Capture the cell that displays the provided text and extract its [x, y] central coordinate. 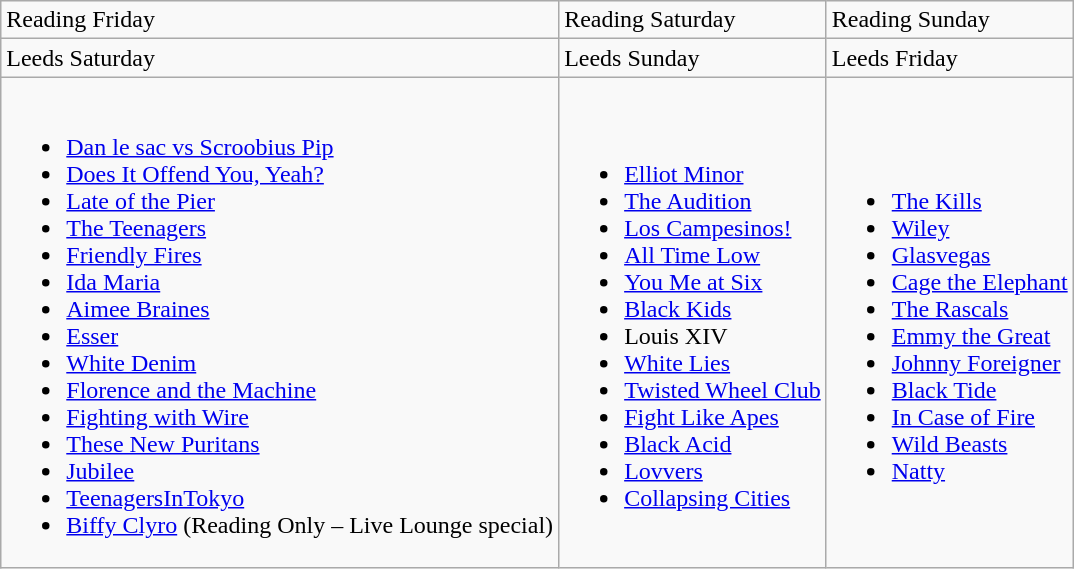
Reading Friday [280, 20]
The KillsWileyGlasvegasCage the ElephantThe RascalsEmmy the GreatJohnny ForeignerBlack TideIn Case of FireWild BeastsNatty [950, 322]
Reading Saturday [693, 20]
Reading Sunday [950, 20]
Leeds Saturday [280, 58]
Leeds Friday [950, 58]
Leeds Sunday [693, 58]
